Search for the cell housing the specified text and yield its (X, Y) center coordinate. 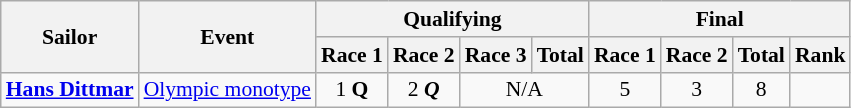
2 Q (424, 90)
Sailor (70, 36)
1 Q (352, 90)
Hans Dittmar (70, 90)
Race 3 (496, 55)
Rank (820, 55)
Final (720, 19)
5 (625, 90)
N/A (524, 90)
Olympic monotype (228, 90)
Event (228, 36)
3 (697, 90)
Qualifying (452, 19)
8 (762, 90)
